Detect which cell encompasses the target text, then output its [X, Y] center coordinate. 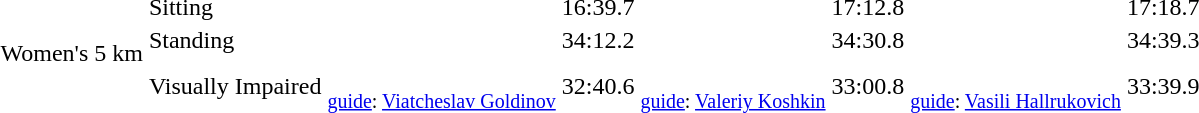
34:12.2 [598, 40]
34:30.8 [868, 40]
Standing [235, 40]
